Pinpoint the cell where the given text exists, returning its [x, y] midpoint coordinate. 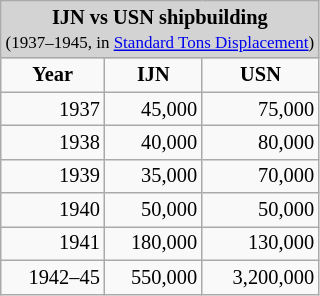
IJN [154, 75]
35,000 [154, 176]
1940 [53, 210]
USN [260, 75]
45,000 [154, 109]
IJN vs USN shipbuilding(1937–1945, in Standard Tons Displacement) [160, 29]
Year [53, 75]
40,000 [154, 142]
1941 [53, 243]
550,000 [154, 277]
1939 [53, 176]
1942–45 [53, 277]
1937 [53, 109]
1938 [53, 142]
180,000 [154, 243]
80,000 [260, 142]
70,000 [260, 176]
130,000 [260, 243]
3,200,000 [260, 277]
75,000 [260, 109]
